Pinpoint the cell where the given text exists, returning its (X, Y) midpoint coordinate. 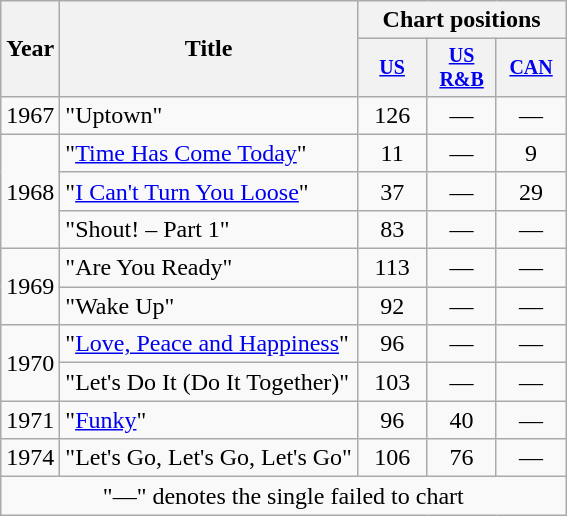
"Funky" (209, 420)
1970 (30, 363)
83 (392, 229)
76 (462, 458)
113 (392, 268)
103 (392, 382)
USR&B (462, 68)
"Let's Go, Let's Go, Let's Go" (209, 458)
40 (462, 420)
"Are You Ready" (209, 268)
"Wake Up" (209, 306)
37 (392, 191)
US (392, 68)
11 (392, 153)
106 (392, 458)
Chart positions (461, 20)
"Let's Do It (Do It Together)" (209, 382)
1974 (30, 458)
1971 (30, 420)
1969 (30, 287)
"Shout! – Part 1" (209, 229)
29 (530, 191)
"Love, Peace and Happiness" (209, 344)
1967 (30, 115)
"I Can't Turn You Loose" (209, 191)
92 (392, 306)
"Time Has Come Today" (209, 153)
126 (392, 115)
Year (30, 49)
"Uptown" (209, 115)
CAN (530, 68)
9 (530, 153)
1968 (30, 191)
"—" denotes the single failed to chart (284, 496)
Title (209, 49)
